Return the [X, Y] coordinate for the center point of the cell that contains the specified text.  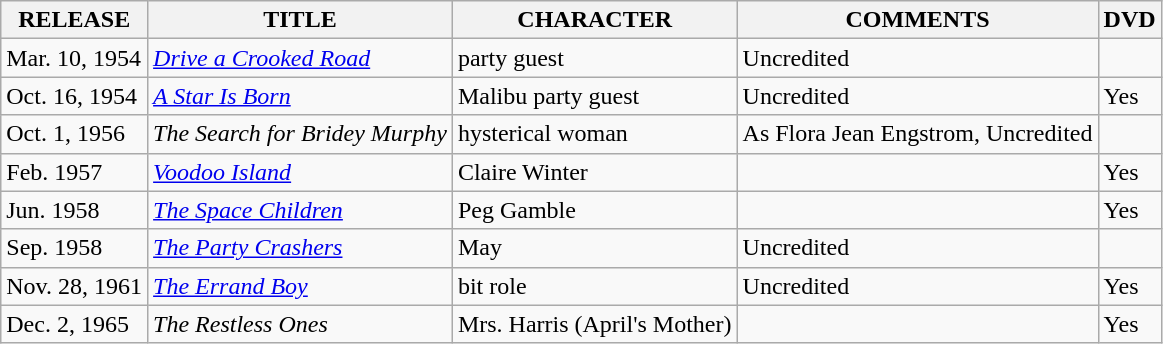
Oct. 1, 1956 [74, 134]
hysterical woman [594, 134]
TITLE [300, 20]
DVD [1130, 20]
Drive a Crooked Road [300, 58]
Dec. 2, 1965 [74, 324]
COMMENTS [918, 20]
Jun. 1958 [74, 210]
The Party Crashers [300, 248]
The Errand Boy [300, 286]
Feb. 1957 [74, 172]
May [594, 248]
The Restless Ones [300, 324]
party guest [594, 58]
CHARACTER [594, 20]
Mrs. Harris (April's Mother) [594, 324]
bit role [594, 286]
Voodoo Island [300, 172]
Malibu party guest [594, 96]
A Star Is Born [300, 96]
The Search for Bridey Murphy [300, 134]
Nov. 28, 1961 [74, 286]
Claire Winter [594, 172]
Sep. 1958 [74, 248]
The Space Children [300, 210]
RELEASE [74, 20]
As Flora Jean Engstrom, Uncredited [918, 134]
Mar. 10, 1954 [74, 58]
Peg Gamble [594, 210]
Oct. 16, 1954 [74, 96]
